Detect which cell encompasses the target text, then output its (X, Y) center coordinate. 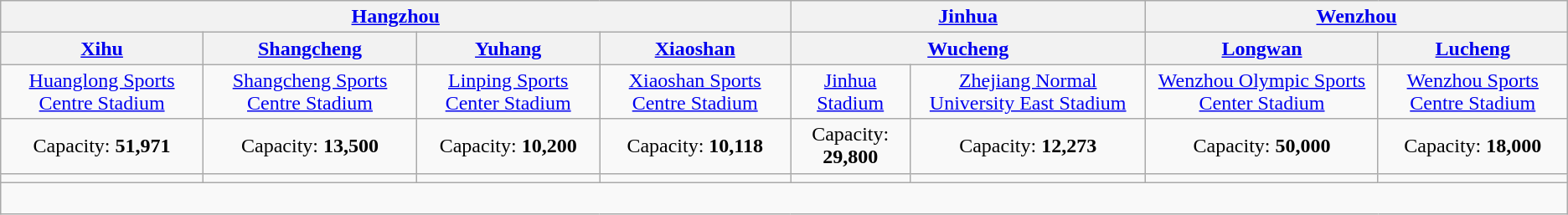
Jinhua Stadium (851, 92)
Shangcheng Sports Centre Stadium (310, 92)
Xiaoshan Sports Centre Stadium (695, 92)
Capacity: 12,273 (1029, 146)
Yuhang (508, 49)
Capacity: 29,800 (851, 146)
Capacity: 50,000 (1262, 146)
Wenzhou (1357, 17)
Huanglong Sports Centre Stadium (102, 92)
Hangzhou (395, 17)
Capacity: 18,000 (1473, 146)
Capacity: 13,500 (310, 146)
Longwan (1262, 49)
Xiaoshan (695, 49)
Wenzhou Olympic Sports Center Stadium (1262, 92)
Wenzhou Sports Centre Stadium (1473, 92)
Capacity: 10,200 (508, 146)
Jinhua (968, 17)
Linping Sports Center Stadium (508, 92)
Shangcheng (310, 49)
Lucheng (1473, 49)
Capacity: 10,118 (695, 146)
Capacity: 51,971 (102, 146)
Wucheng (968, 49)
Zhejiang Normal University East Stadium (1029, 92)
Xihu (102, 49)
